From the cell containing the given text, extract its center point as (X, Y) coordinate. 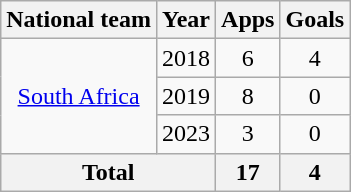
2018 (186, 58)
South Africa (79, 96)
Year (186, 20)
3 (248, 134)
2019 (186, 96)
17 (248, 172)
Goals (315, 20)
Total (108, 172)
2023 (186, 134)
National team (79, 20)
Apps (248, 20)
6 (248, 58)
8 (248, 96)
